Return the [x, y] coordinate for the center point of the cell that contains the specified text.  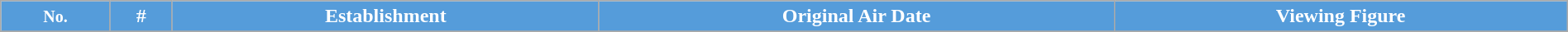
No. [55, 16]
Viewing Figure [1341, 16]
Establishment [385, 16]
# [141, 16]
Original Air Date [857, 16]
